From the cell containing the given text, extract its center point as (X, Y) coordinate. 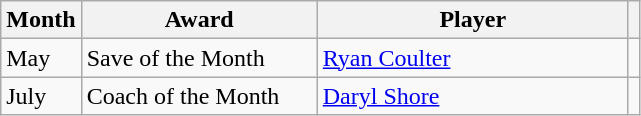
Daryl Shore (472, 96)
Player (472, 20)
Month (41, 20)
Coach of the Month (199, 96)
Award (199, 20)
Ryan Coulter (472, 58)
July (41, 96)
May (41, 58)
Save of the Month (199, 58)
